Capture the cell that displays the provided text and extract its [x, y] central coordinate. 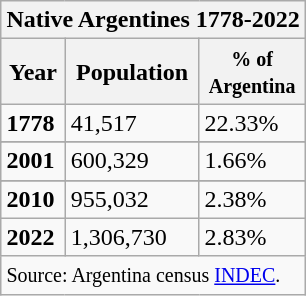
Native Argentines 1778-2022 [153, 20]
41,517 [132, 123]
2010 [33, 199]
1.66% [252, 161]
2001 [33, 161]
Source: Argentina census INDEC. [153, 275]
1,306,730 [132, 237]
955,032 [132, 199]
1778 [33, 123]
2.83% [252, 237]
Year [33, 72]
22.33% [252, 123]
Population [132, 72]
2.38% [252, 199]
600,329 [132, 161]
% ofArgentina [252, 72]
2022 [33, 237]
